Capture the cell that displays the provided text and extract its (X, Y) central coordinate. 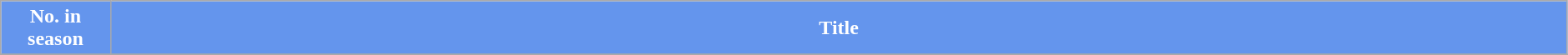
No. inseason (55, 28)
Title (839, 28)
